Determine the (x, y) coordinate at the center of the cell enclosing the given text.  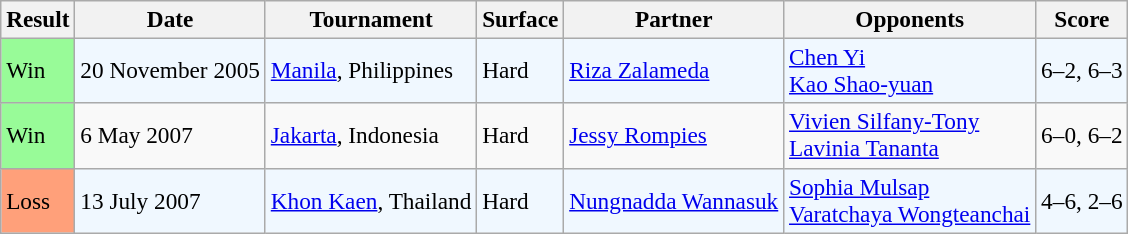
13 July 2007 (170, 200)
Jakarta, Indonesia (370, 136)
Loss (38, 200)
Jessy Rompies (674, 136)
Riza Zalameda (674, 70)
4–6, 2–6 (1082, 200)
Date (170, 19)
Tournament (370, 19)
6 May 2007 (170, 136)
Vivien Silfany-Tony Lavinia Tananta (910, 136)
Opponents (910, 19)
Nungnadda Wannasuk (674, 200)
Sophia Mulsap Varatchaya Wongteanchai (910, 200)
Manila, Philippines (370, 70)
6–2, 6–3 (1082, 70)
Score (1082, 19)
Khon Kaen, Thailand (370, 200)
Chen Yi Kao Shao-yuan (910, 70)
Result (38, 19)
Partner (674, 19)
Surface (520, 19)
20 November 2005 (170, 70)
6–0, 6–2 (1082, 136)
